Determine the (x, y) coordinate at the center of the cell enclosing the given text.  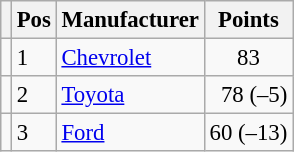
78 (–5) (248, 95)
Pos (34, 20)
83 (248, 58)
Chevrolet (130, 58)
Ford (130, 133)
2 (34, 95)
Toyota (130, 95)
3 (34, 133)
60 (–13) (248, 133)
Manufacturer (130, 20)
1 (34, 58)
Points (248, 20)
